Search for the cell housing the specified text and yield its (X, Y) center coordinate. 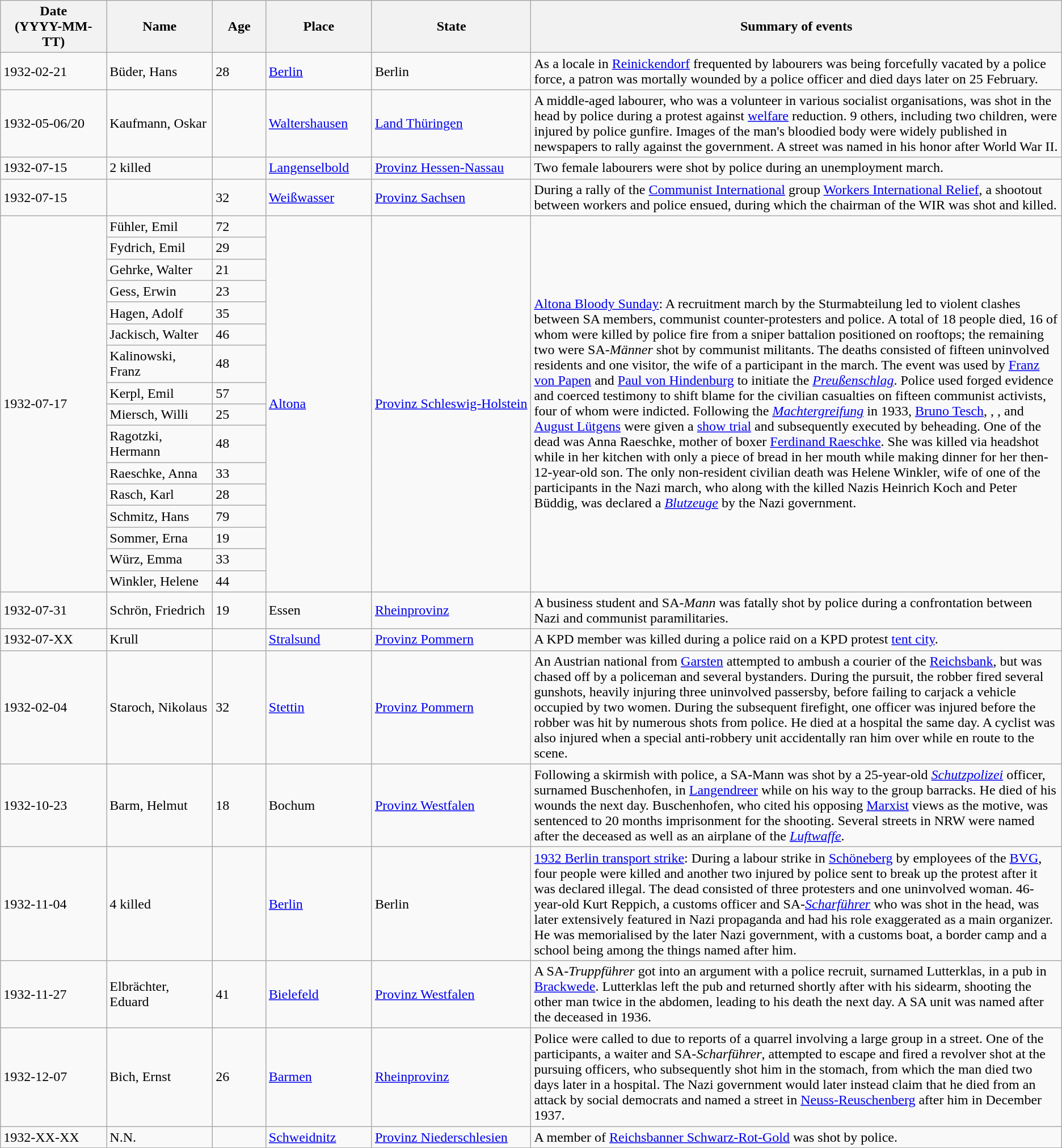
Bochum (319, 805)
Provinz Sachsen (452, 197)
Fühler, Emil (160, 226)
1932-07-31 (53, 611)
79 (239, 516)
1932-07-17 (53, 404)
57 (239, 393)
A KPD member was killed during a police raid on a KPD protest tent city. (796, 640)
Bielefeld (319, 994)
Langenselbold (319, 168)
46 (239, 334)
Stralsund (319, 640)
Provinz Schleswig-Holstein (452, 404)
Hagen, Adolf (160, 313)
Stettin (319, 707)
Miersch, Willi (160, 415)
23 (239, 291)
State (452, 27)
Summary of events (796, 27)
41 (239, 994)
25 (239, 415)
Gess, Erwin (160, 291)
Kerpl, Emil (160, 393)
Schweidnitz (319, 1137)
26 (239, 1077)
Fydrich, Emil (160, 248)
Land Thüringen (452, 124)
1932-02-04 (53, 707)
Two female labourers were shot by police during an unemployment march. (796, 168)
Provinz Niederschlesien (452, 1137)
A business student and SA-Mann was fatally shot by police during a confrontation between Nazi and communist paramilitaries. (796, 611)
Essen (319, 611)
Name (160, 27)
Provinz Hessen-Nassau (452, 168)
Ragotzki, Hermann (160, 444)
Raeschke, Anna (160, 473)
1932-10-23 (53, 805)
1932-XX-XX (53, 1137)
Weißwasser (319, 197)
35 (239, 313)
Barm, Helmut (160, 805)
1932-11-27 (53, 994)
Bich, Ernst (160, 1077)
44 (239, 581)
1932-12-07 (53, 1077)
1932-11-04 (53, 903)
Würz, Emma (160, 560)
18 (239, 805)
72 (239, 226)
Elbrächter, Eduard (160, 994)
Kaufmann, Oskar (160, 124)
21 (239, 270)
Jackisch, Walter (160, 334)
Barmen (319, 1077)
Kalinowski, Franz (160, 363)
Schrön, Friedrich (160, 611)
Altona (319, 404)
Date(YYYY-MM-TT) (53, 27)
4 killed (160, 903)
1932-02-21 (53, 72)
Age (239, 27)
Büder, Hans (160, 72)
Staroch, Nikolaus (160, 707)
29 (239, 248)
Schmitz, Hans (160, 516)
Krull (160, 640)
1932-07-XX (53, 640)
N.N. (160, 1137)
Sommer, Erna (160, 538)
Waltershausen (319, 124)
Place (319, 27)
1932-05-06/20 (53, 124)
Gehrke, Walter (160, 270)
A member of Reichsbanner Schwarz-Rot-Gold was shot by police. (796, 1137)
Winkler, Helene (160, 581)
2 killed (160, 168)
Rasch, Karl (160, 495)
